Detect which cell encompasses the target text, then output its [x, y] center coordinate. 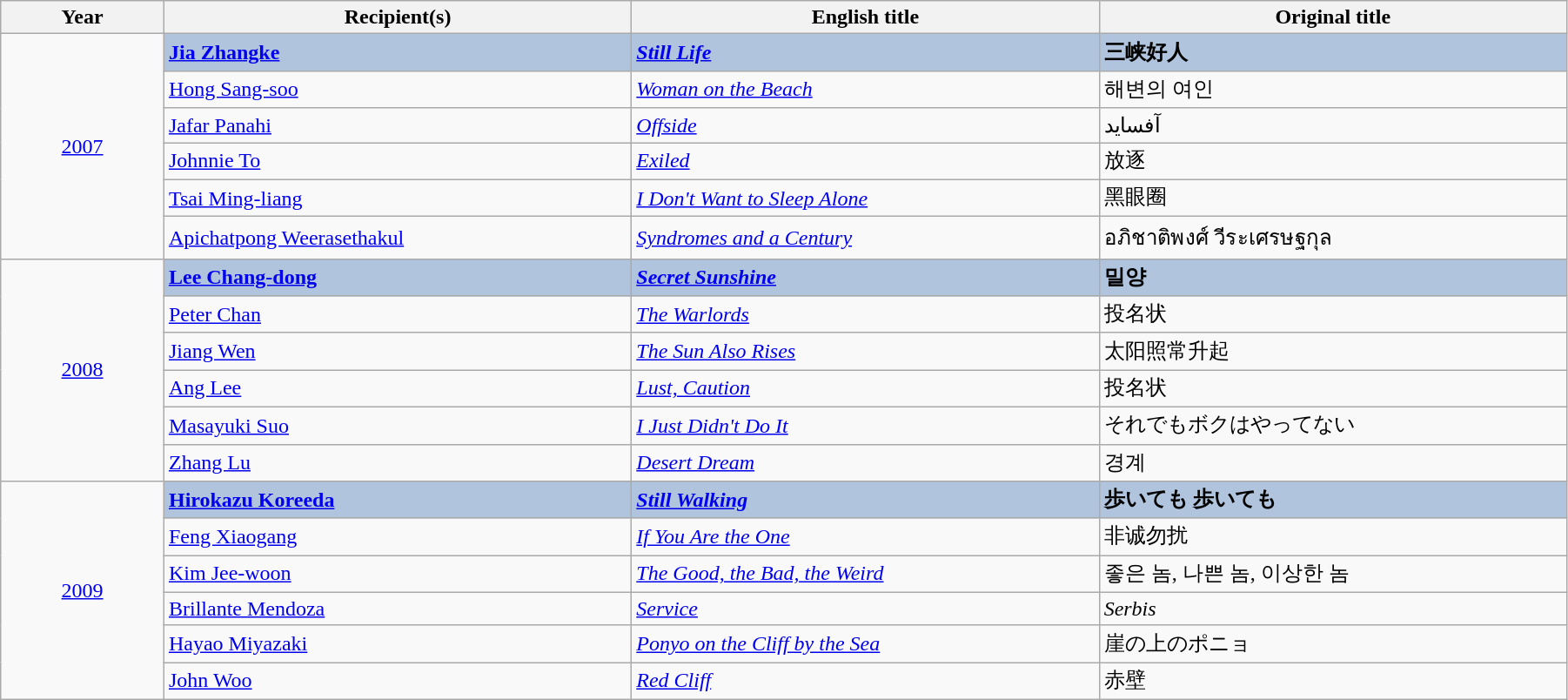
Still Walking [865, 500]
Recipient(s) [397, 17]
경계 [1333, 463]
Ponyo on the Cliff by the Sea [865, 644]
それでもボクはやってない [1333, 425]
I Don't Want to Sleep Alone [865, 199]
Hayao Miyazaki [397, 644]
Tsai Ming-liang [397, 199]
Kim Jee-woon [397, 575]
Ang Lee [397, 388]
Hirokazu Koreeda [397, 500]
آفساید [1333, 125]
Apichatpong Weerasethakul [397, 239]
Hong Sang-soo [397, 89]
Zhang Lu [397, 463]
太阳照常升起 [1333, 352]
อภิชาติพงศ์ วีระเศรษฐกุล [1333, 239]
John Woo [397, 681]
Offside [865, 125]
Serbis [1333, 609]
The Sun Also Rises [865, 352]
Year [83, 17]
If You Are the One [865, 536]
Lee Chang-dong [397, 277]
Jia Zhangke [397, 52]
Johnnie To [397, 162]
Secret Sunshine [865, 277]
좋은 놈, 나쁜 놈, 이상한 놈 [1333, 575]
The Warlords [865, 315]
Service [865, 609]
해변의 여인 [1333, 89]
Lust, Caution [865, 388]
Exiled [865, 162]
밀양 [1333, 277]
I Just Didn't Do It [865, 425]
赤壁 [1333, 681]
Still Life [865, 52]
The Good, the Bad, the Weird [865, 575]
放逐 [1333, 162]
Feng Xiaogang [397, 536]
2007 [83, 146]
Woman on the Beach [865, 89]
非诚勿扰 [1333, 536]
Syndromes and a Century [865, 239]
崖の上のポニョ [1333, 644]
Desert Dream [865, 463]
歩いても 歩いても [1333, 500]
Masayuki Suo [397, 425]
Red Cliff [865, 681]
Jafar Panahi [397, 125]
2008 [83, 369]
English title [865, 17]
黑眼圈 [1333, 199]
Brillante Mendoza [397, 609]
Jiang Wen [397, 352]
三峡好人 [1333, 52]
Peter Chan [397, 315]
Original title [1333, 17]
2009 [83, 590]
